Capture the cell that displays the provided text and extract its (X, Y) central coordinate. 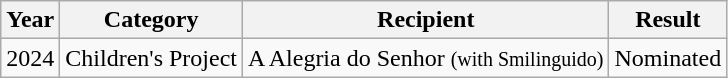
2024 (30, 58)
A Alegria do Senhor (with Smilinguido) (426, 58)
Year (30, 20)
Recipient (426, 20)
Children's Project (152, 58)
Category (152, 20)
Nominated (668, 58)
Result (668, 20)
